Extract the [X, Y] coordinate from the center of the cell holding the provided text.  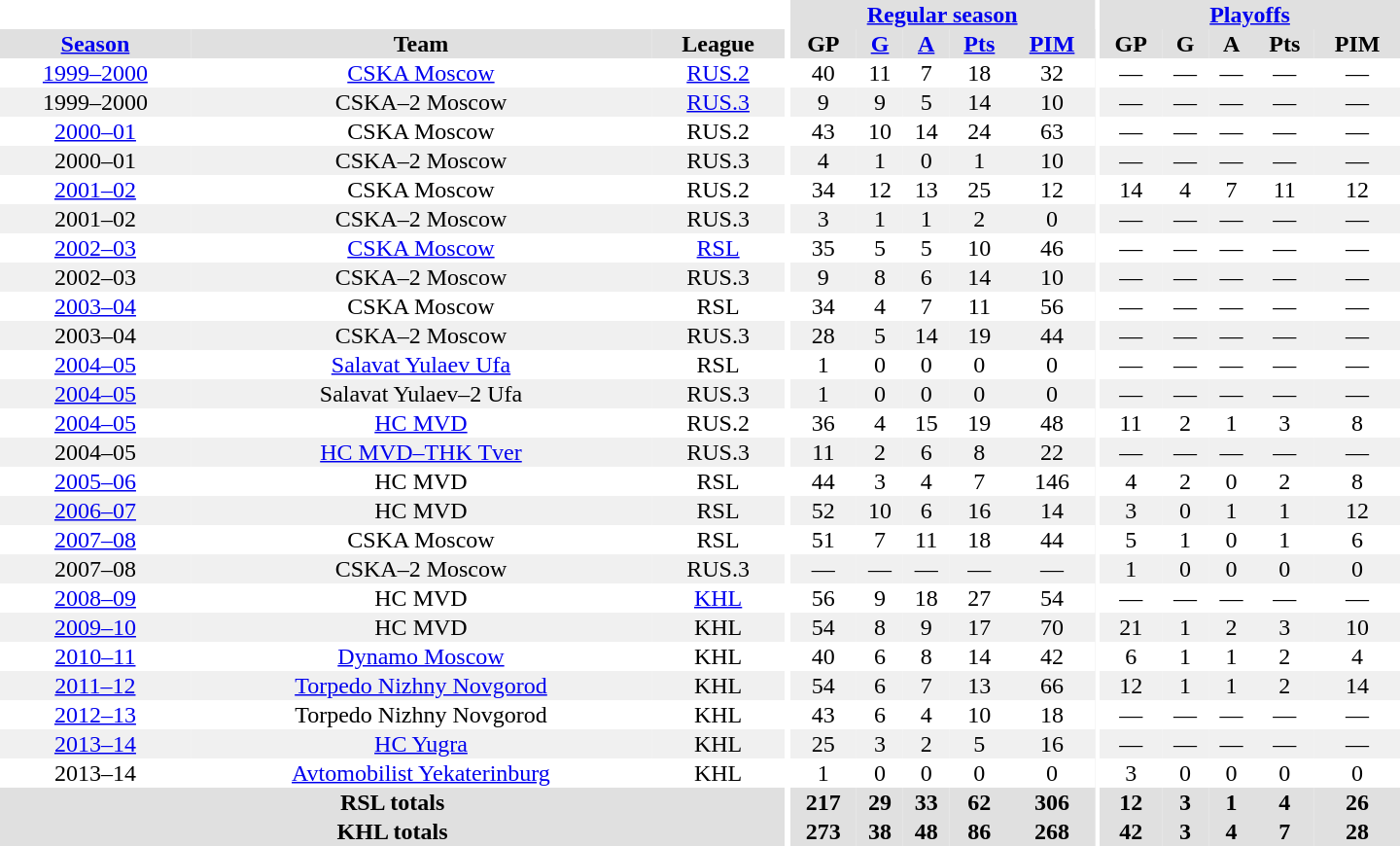
26 [1357, 802]
21 [1131, 627]
46 [1052, 248]
KHL totals [393, 831]
League [717, 44]
Team [421, 44]
2011–12 [95, 686]
Season [95, 44]
217 [822, 802]
268 [1052, 831]
38 [880, 831]
Salavat Yulaev Ufa [421, 365]
2009–10 [95, 627]
66 [1052, 686]
62 [979, 802]
Salavat Yulaev–2 Ufa [421, 394]
RSL totals [393, 802]
51 [822, 540]
35 [822, 248]
36 [822, 423]
306 [1052, 802]
17 [979, 627]
HC MVD–THK Tver [421, 452]
Regular season [941, 15]
15 [927, 423]
HC Yugra [421, 744]
Playoffs [1250, 15]
2010–11 [95, 656]
Dynamo Moscow [421, 656]
2005–06 [95, 481]
27 [979, 598]
86 [979, 831]
63 [1052, 131]
2008–09 [95, 598]
24 [979, 131]
70 [1052, 627]
52 [822, 511]
2012–13 [95, 715]
33 [927, 802]
146 [1052, 481]
273 [822, 831]
Avtomobilist Yekaterinburg [421, 773]
32 [1052, 73]
29 [880, 802]
2006–07 [95, 511]
22 [1052, 452]
